For the text-containing cell, return its midpoint in (x, y) coordinate format. 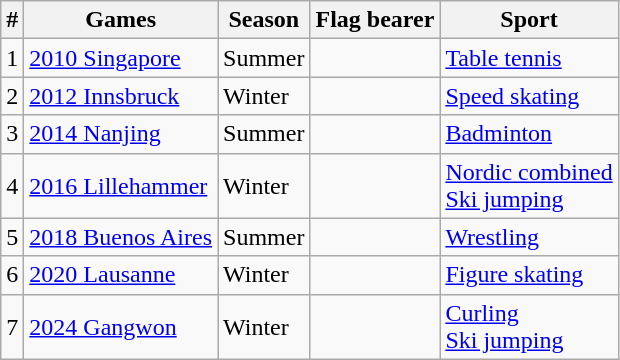
2 (12, 96)
Nordic combinedSki jumping (529, 186)
Badminton (529, 134)
2024 Gangwon (121, 326)
# (12, 20)
Table tennis (529, 58)
2014 Nanjing (121, 134)
6 (12, 275)
7 (12, 326)
1 (12, 58)
3 (12, 134)
2016 Lillehammer (121, 186)
CurlingSki jumping (529, 326)
2012 Innsbruck (121, 96)
2018 Buenos Aires (121, 237)
Figure skating (529, 275)
2020 Lausanne (121, 275)
Wrestling (529, 237)
4 (12, 186)
Games (121, 20)
Sport (529, 20)
2010 Singapore (121, 58)
5 (12, 237)
Flag bearer (375, 20)
Season (264, 20)
Speed skating (529, 96)
